Extract the [x, y] coordinate from the center of the cell holding the provided text.  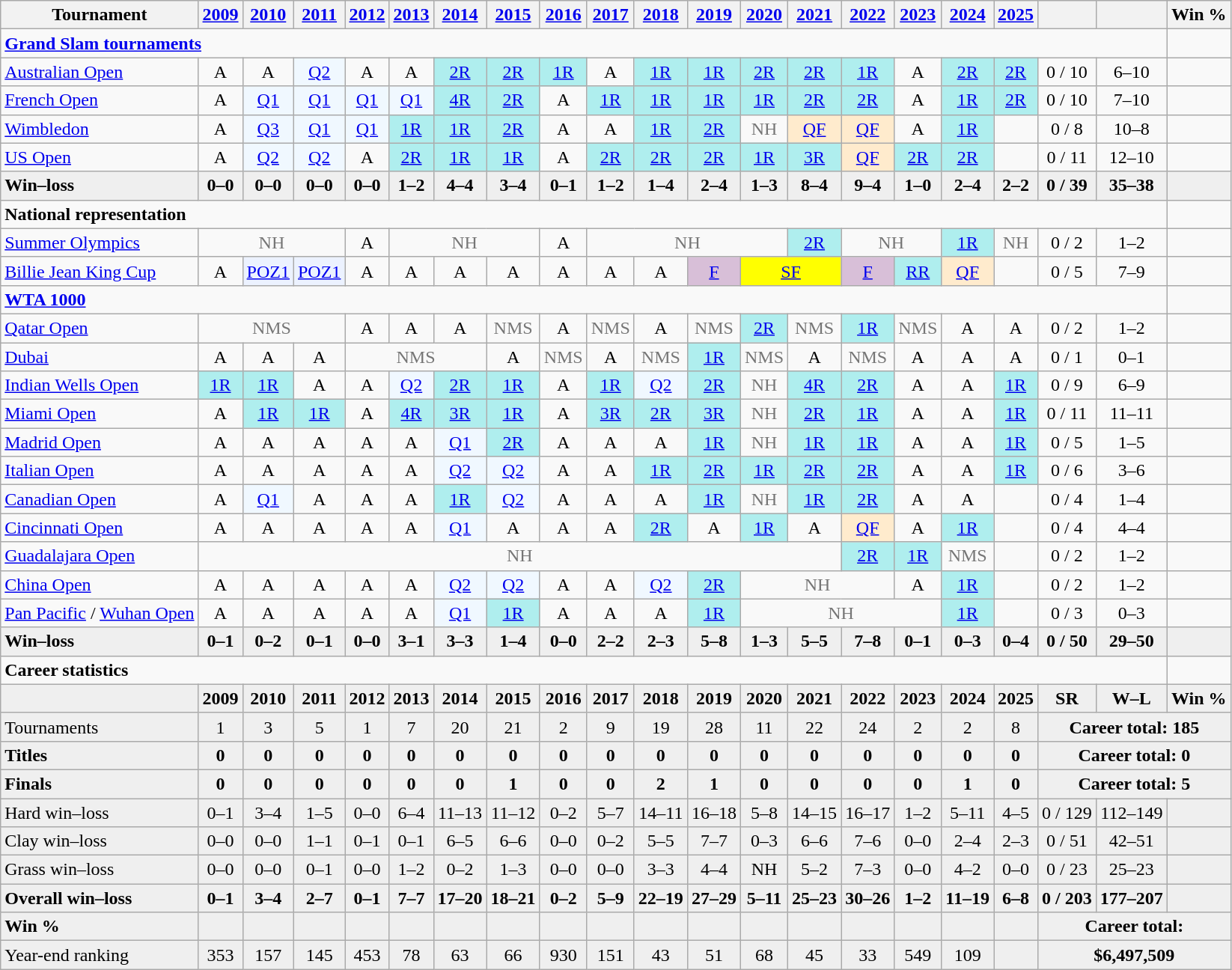
177–207 [1132, 898]
0 / 8 [1067, 129]
6–8 [1016, 898]
6–9 [1132, 385]
SF [790, 271]
6–4 [412, 812]
51 [714, 955]
30–26 [868, 898]
16–17 [868, 812]
22 [814, 727]
Indian Wells Open [100, 385]
43 [660, 955]
0 / 9 [1067, 385]
11–19 [968, 898]
4–5 [1016, 812]
Summer Olympics [100, 242]
9 [611, 727]
9–4 [868, 186]
4–2 [968, 870]
5–2 [814, 870]
Grass win–loss [100, 870]
112–149 [1132, 812]
Overall win–loss [100, 898]
12–10 [1132, 157]
5–7 [611, 812]
National representation [584, 214]
7 [412, 727]
RR [918, 271]
27–29 [714, 898]
3–6 [1132, 471]
WTA 1000 [584, 299]
0 / 50 [1067, 641]
20 [460, 727]
17–20 [460, 898]
7–10 [1132, 100]
6–5 [460, 841]
8 [1016, 727]
1–0 [918, 186]
157 [268, 955]
7–6 [868, 841]
0 / 3 [1067, 613]
Canadian Open [100, 499]
US Open [100, 157]
7–8 [868, 641]
63 [460, 955]
29–50 [1132, 641]
Q3 [268, 129]
22–19 [660, 898]
Italian Open [100, 471]
5–9 [611, 898]
French Open [100, 100]
8–4 [814, 186]
24 [868, 727]
0 / 129 [1067, 812]
Cincinnati Open [100, 528]
11–13 [460, 812]
Career total: 185 [1135, 727]
Year-end ranking [100, 955]
21 [513, 727]
0 / 1 [1067, 357]
Dubai [100, 357]
Miami Open [100, 414]
Finals [100, 784]
Career total: 0 [1135, 755]
0 / 51 [1067, 841]
28 [714, 727]
5 [319, 727]
Pan Pacific / Wuhan Open [100, 613]
Guadalajara Open [100, 556]
Wimbledon [100, 129]
11–11 [1132, 414]
Qatar Open [100, 328]
W–L [1132, 698]
151 [611, 955]
66 [513, 955]
Australian Open [100, 72]
SR [1067, 698]
Tournament [100, 15]
68 [763, 955]
Career total: 5 [1135, 784]
7–3 [868, 870]
Madrid Open [100, 442]
45 [814, 955]
Billie Jean King Cup [100, 271]
7–9 [1132, 271]
$6,497,509 [1135, 955]
Titles [100, 755]
Grand Slam tournaments [584, 43]
Hard win–loss [100, 812]
14–15 [814, 812]
0–4 [1016, 641]
18–21 [513, 898]
0 / 6 [1067, 471]
16–18 [714, 812]
78 [412, 955]
1–1 [319, 841]
145 [319, 955]
3 [268, 727]
2–7 [319, 898]
549 [918, 955]
42–51 [1132, 841]
Clay win–loss [100, 841]
0 / 39 [1067, 186]
14–11 [660, 812]
11 [763, 727]
0 / 23 [1067, 870]
453 [367, 955]
Tournaments [100, 727]
0 / 203 [1067, 898]
19 [660, 727]
35–38 [1132, 186]
11–12 [513, 812]
353 [220, 955]
6–10 [1132, 72]
3–1 [412, 641]
930 [563, 955]
10–8 [1132, 129]
33 [868, 955]
China Open [100, 585]
Career total: [1135, 927]
109 [968, 955]
Career statistics [584, 670]
